Pinpoint the cell where the given text exists, returning its (x, y) midpoint coordinate. 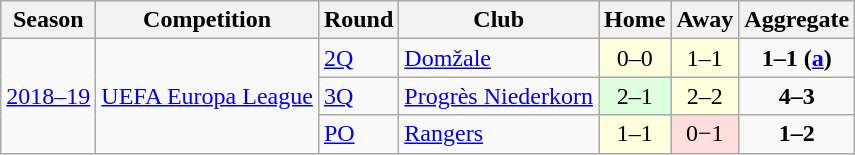
Season (48, 20)
Domžale (499, 58)
0−1 (705, 134)
UEFA Europa League (208, 96)
2Q (358, 58)
Competition (208, 20)
2–1 (634, 96)
1–1 (a) (797, 58)
4–3 (797, 96)
2018–19 (48, 96)
1–2 (797, 134)
Round (358, 20)
PO (358, 134)
2–2 (705, 96)
Away (705, 20)
0–0 (634, 58)
Club (499, 20)
Aggregate (797, 20)
3Q (358, 96)
Rangers (499, 134)
Home (634, 20)
Progrès Niederkorn (499, 96)
